Pinpoint the cell where the given text exists, returning its (x, y) midpoint coordinate. 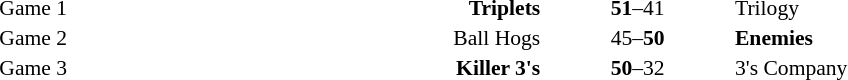
Ball Hogs (306, 38)
45–50 (638, 38)
